Search for the cell housing the specified text and yield its [X, Y] center coordinate. 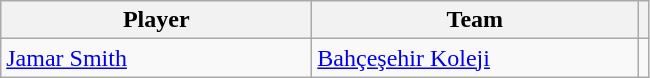
Player [156, 20]
Jamar Smith [156, 58]
Bahçeşehir Koleji [475, 58]
Team [475, 20]
